Find where the given text appears and provide that cell's center as [x, y] coordinate. 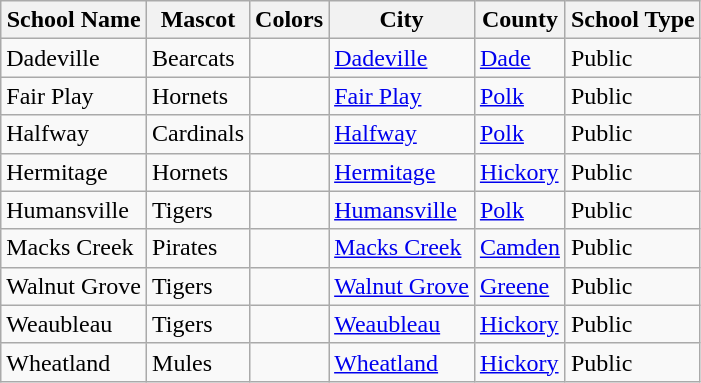
Cardinals [198, 134]
School Type [632, 20]
School Name [74, 20]
Greene [520, 286]
Mules [198, 362]
Camden [520, 248]
Bearcats [198, 58]
Pirates [198, 248]
City [402, 20]
Dade [520, 58]
Colors [290, 20]
Mascot [198, 20]
County [520, 20]
